Scan for the cell matching the given text and deliver its [X, Y] coordinate at center. 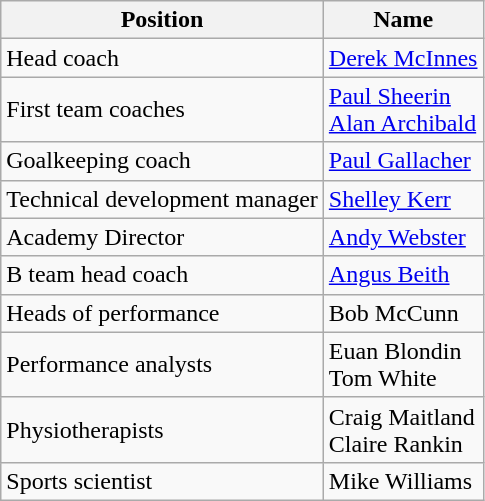
Euan BlondinTom White [403, 364]
Name [403, 20]
Physiotherapists [162, 430]
Bob McCunn [403, 313]
Shelley Kerr [403, 199]
Craig MaitlandClaire Rankin [403, 430]
Paul SheerinAlan Archibald [403, 110]
Paul Gallacher [403, 161]
Andy Webster [403, 237]
Angus Beith [403, 275]
Position [162, 20]
Performance analysts [162, 364]
Mike Williams [403, 481]
Academy Director [162, 237]
Head coach [162, 58]
Heads of performance [162, 313]
Sports scientist [162, 481]
Derek McInnes [403, 58]
Technical development manager [162, 199]
B team head coach [162, 275]
First team coaches [162, 110]
Goalkeeping coach [162, 161]
